Return [x, y] of the center of cell containing provided text 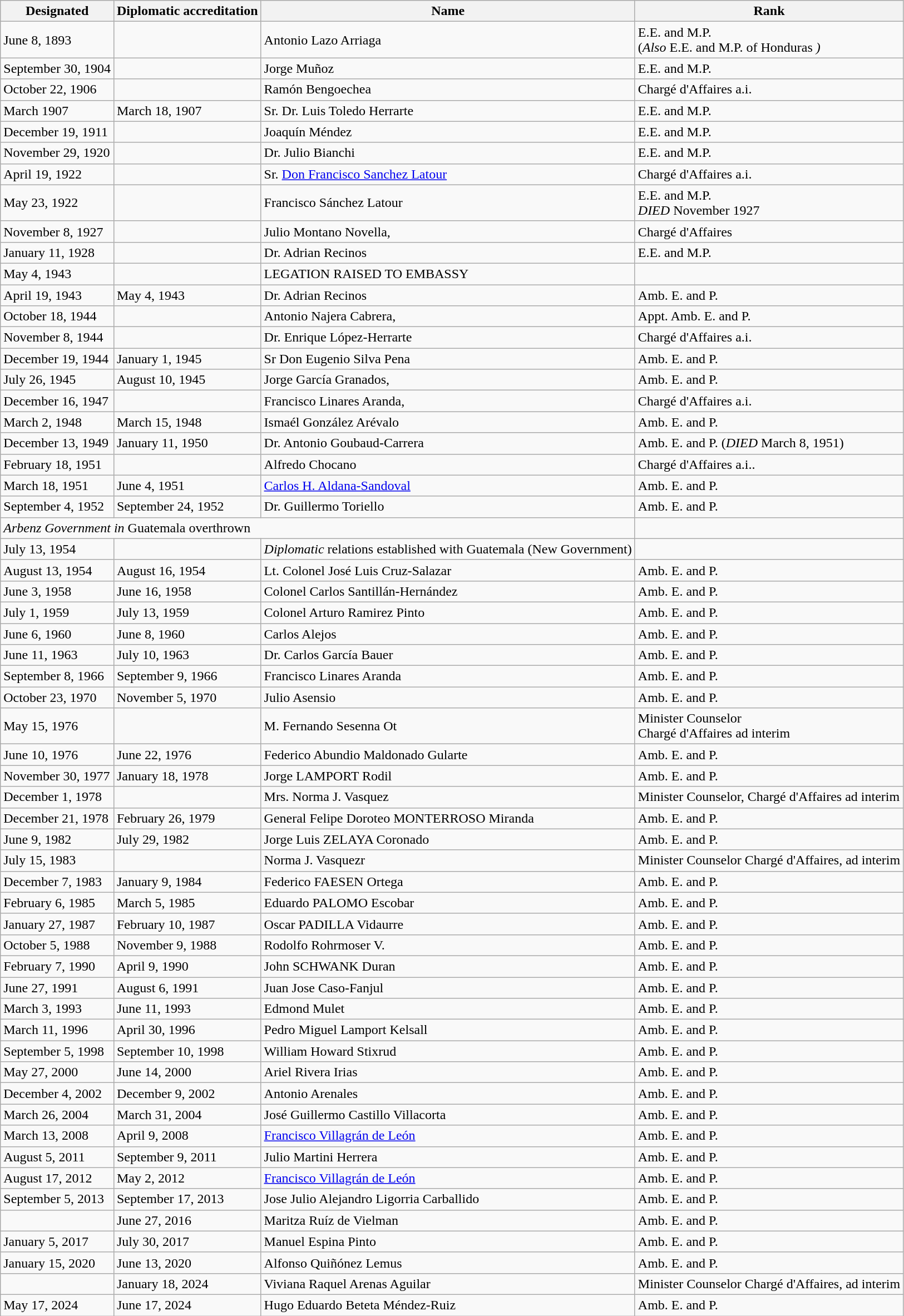
Dr. Julio Bianchi [448, 153]
June 8, 1893 [57, 40]
Appt. Amb. E. and P. [769, 316]
June 4, 1951 [187, 486]
August 16, 1954 [187, 570]
November 30, 1977 [57, 776]
September 8, 1966 [57, 676]
June 16, 1958 [187, 591]
January 9, 1984 [187, 882]
January 18, 1978 [187, 776]
Rank [769, 11]
March 15, 1948 [187, 422]
June 11, 1993 [187, 1009]
Carlos H. Aldana-Sandoval [448, 486]
Julio Montano Novella, [448, 231]
Dr. Enrique López-Herrarte [448, 338]
June 13, 2020 [187, 1263]
July 1, 1959 [57, 612]
February 6, 1985 [57, 903]
Sr. Dr. Luis Toledo Herrarte [448, 111]
Pedro Miguel Lamport Kelsall [448, 1030]
December 1, 1978 [57, 797]
July 29, 1982 [187, 839]
Francisco Sánchez Latour [448, 202]
October 23, 1970 [57, 697]
April 30, 1996 [187, 1030]
November 8, 1944 [57, 338]
December 19, 1911 [57, 132]
June 22, 1976 [187, 755]
August 10, 1945 [187, 380]
Edmond Mulet [448, 1009]
April 9, 2008 [187, 1136]
November 8, 1927 [57, 231]
Federico Abundio Maldonado Gularte [448, 755]
June 9, 1982 [57, 839]
May 15, 1976 [57, 726]
December 4, 2002 [57, 1094]
September 17, 2013 [187, 1199]
January 15, 2020 [57, 1263]
Juan Jose Caso-Fanjul [448, 987]
February 18, 1951 [57, 464]
April 19, 1922 [57, 174]
September 9, 2011 [187, 1157]
Antonio Arenales [448, 1094]
January 5, 2017 [57, 1241]
May 23, 1922 [57, 202]
Sr. Don Francisco Sanchez Latour [448, 174]
Manuel Espina Pinto [448, 1241]
March 2, 1948 [57, 422]
LEGATION RAISED TO EMBASSY [448, 274]
March 13, 2008 [57, 1136]
Dr. Guillermo Toriello [448, 507]
Jorge Muñoz [448, 68]
Sr Don Eugenio Silva Pena [448, 359]
February 10, 1987 [187, 924]
March 3, 1993 [57, 1009]
Jorge Luis ZELAYA Coronado [448, 839]
Designated [57, 11]
April 19, 1943 [57, 295]
William Howard Stixrud [448, 1051]
Federico FAESEN Ortega [448, 882]
December 21, 1978 [57, 818]
Alfredo Chocano [448, 464]
February 26, 1979 [187, 818]
October 18, 1944 [57, 316]
Francisco Linares Aranda [448, 676]
Lt. Colonel José Luis Cruz-Salazar [448, 570]
Colonel Carlos Santillán-Hernández [448, 591]
Diplomatic accreditation [187, 11]
Minister CounselorChargé d'Affaires ad interim [769, 726]
December 7, 1983 [57, 882]
January 18, 2024 [187, 1284]
Alfonso Quiñónez Lemus [448, 1263]
January 11, 1928 [57, 253]
July 13, 1954 [57, 549]
May 27, 2000 [57, 1072]
Dr. Antonio Goubaud-Carrera [448, 443]
John SCHWANK Duran [448, 966]
August 13, 1954 [57, 570]
September 24, 1952 [187, 507]
March 11, 1996 [57, 1030]
June 27, 2016 [187, 1220]
Amb. E. and P. (DIED March 8, 1951) [769, 443]
August 5, 2011 [57, 1157]
Jorge García Granados, [448, 380]
October 22, 1906 [57, 90]
October 5, 1988 [57, 945]
Chargé d'Affaires a.i.. [769, 464]
February 7, 1990 [57, 966]
Carlos Alejos [448, 634]
June 10, 1976 [57, 755]
Francisco Linares Aranda, [448, 401]
July 10, 1963 [187, 655]
M. Fernando Sesenna Ot [448, 726]
January 27, 1987 [57, 924]
Ramón Bengoechea [448, 90]
Joaquín Méndez [448, 132]
Eduardo PALOMO Escobar [448, 903]
July 15, 1983 [57, 860]
Julio Martini Herrera [448, 1157]
November 29, 1920 [57, 153]
Arbenz Government in Guatemala overthrown [318, 528]
Antonio Lazo Arriaga [448, 40]
July 30, 2017 [187, 1241]
Jorge LAMPORT Rodil [448, 776]
Hugo Eduardo Beteta Méndez-Ruiz [448, 1305]
June 27, 1991 [57, 987]
March 5, 1985 [187, 903]
Name [448, 11]
June 3, 1958 [57, 591]
Chargé d'Affaires [769, 231]
August 6, 1991 [187, 987]
Diplomatic relations established with Guatemala (New Government) [448, 549]
September 30, 1904 [57, 68]
March 18, 1907 [187, 111]
Julio Asensio [448, 697]
Rodolfo Rohrmoser V. [448, 945]
Norma J. Vasquezr [448, 860]
Viviana Raquel Arenas Aguilar [448, 1284]
September 4, 1952 [57, 507]
June 8, 1960 [187, 634]
September 5, 1998 [57, 1051]
Minister Counselor, Chargé d'Affaires ad interim [769, 797]
May 17, 2024 [57, 1305]
March 1907 [57, 111]
December 9, 2002 [187, 1094]
May 2, 2012 [187, 1178]
December 19, 1944 [57, 359]
Colonel Arturo Ramirez Pinto [448, 612]
E.E. and M.P.DIED November 1927 [769, 202]
September 5, 2013 [57, 1199]
July 13, 1959 [187, 612]
June 14, 2000 [187, 1072]
July 26, 1945 [57, 380]
March 31, 2004 [187, 1115]
January 11, 1950 [187, 443]
Dr. Carlos García Bauer [448, 655]
January 1, 1945 [187, 359]
December 16, 1947 [57, 401]
December 13, 1949 [57, 443]
Ismaél González Arévalo [448, 422]
April 9, 1990 [187, 966]
General Felipe Doroteo MONTERROSO Miranda [448, 818]
Maritza Ruíz de Vielman [448, 1220]
March 18, 1951 [57, 486]
September 10, 1998 [187, 1051]
November 5, 1970 [187, 697]
Antonio Najera Cabrera, [448, 316]
José Guillermo Castillo Villacorta [448, 1115]
Ariel Rivera Irias [448, 1072]
March 26, 2004 [57, 1115]
September 9, 1966 [187, 676]
June 17, 2024 [187, 1305]
Oscar PADILLA Vidaurre [448, 924]
June 11, 1963 [57, 655]
August 17, 2012 [57, 1178]
November 9, 1988 [187, 945]
Mrs. Norma J. Vasquez [448, 797]
E.E. and M.P.(Also E.E. and M.P. of Honduras ) [769, 40]
June 6, 1960 [57, 634]
Jose Julio Alejandro Ligorria Carballido [448, 1199]
